Output the (x, y) coordinate of the center of the cell containing the given text.  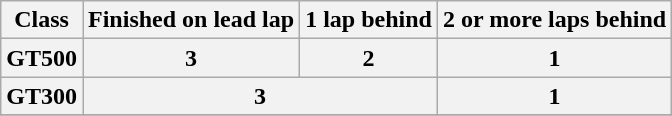
2 (369, 58)
2 or more laps behind (554, 20)
1 lap behind (369, 20)
Finished on lead lap (190, 20)
GT500 (42, 58)
Class (42, 20)
GT300 (42, 96)
